For the text-containing cell, return its midpoint in [x, y] coordinate format. 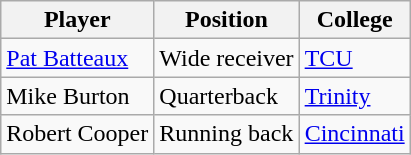
Position [226, 20]
Trinity [354, 96]
Robert Cooper [78, 134]
Wide receiver [226, 58]
Pat Batteaux [78, 58]
Player [78, 20]
Mike Burton [78, 96]
TCU [354, 58]
Running back [226, 134]
Quarterback [226, 96]
College [354, 20]
Cincinnati [354, 134]
